Determine the (X, Y) coordinate at the center of the cell enclosing the given text.  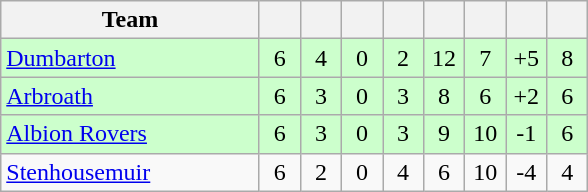
Dumbarton (130, 58)
Albion Rovers (130, 134)
7 (486, 58)
Arbroath (130, 96)
9 (444, 134)
12 (444, 58)
+2 (526, 96)
Stenhousemuir (130, 172)
+5 (526, 58)
-4 (526, 172)
-1 (526, 134)
Team (130, 20)
